Pinpoint the cell where the given text exists, returning its (x, y) midpoint coordinate. 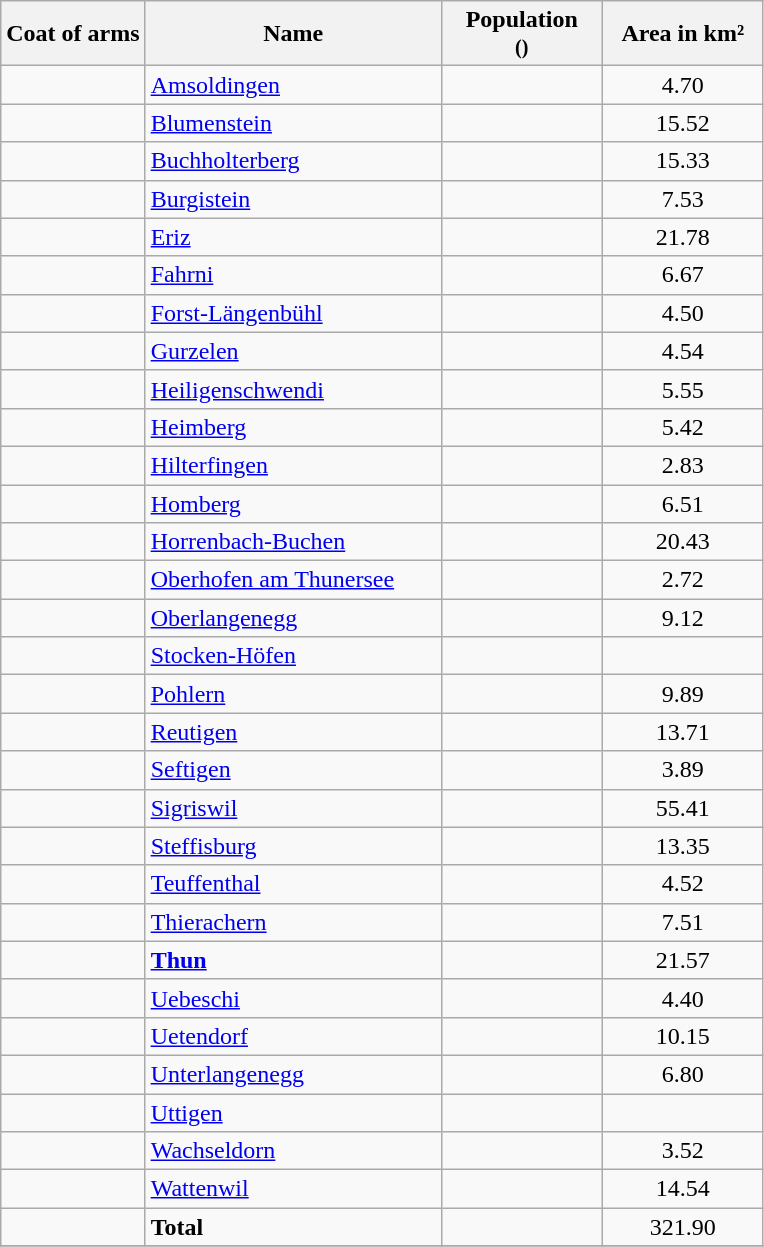
Oberlangenegg (293, 618)
2.83 (682, 465)
Hilterfingen (293, 465)
3.52 (682, 1151)
Thierachern (293, 922)
4.70 (682, 85)
13.35 (682, 846)
15.52 (682, 123)
Thun (293, 960)
Gurzelen (293, 351)
Population() (522, 34)
6.80 (682, 1074)
4.50 (682, 313)
Coat of arms (73, 34)
Amsoldingen (293, 85)
5.42 (682, 427)
4.54 (682, 351)
9.12 (682, 618)
Fahrni (293, 275)
4.52 (682, 884)
5.55 (682, 389)
21.78 (682, 237)
15.33 (682, 161)
55.41 (682, 808)
Oberhofen am Thunersee (293, 580)
Wachseldorn (293, 1151)
Name (293, 34)
Uetendorf (293, 1036)
Eriz (293, 237)
321.90 (682, 1227)
Heiligenschwendi (293, 389)
10.15 (682, 1036)
21.57 (682, 960)
2.72 (682, 580)
7.53 (682, 199)
Homberg (293, 503)
14.54 (682, 1189)
Uebeschi (293, 998)
Total (293, 1227)
20.43 (682, 542)
Buchholterberg (293, 161)
Unterlangenegg (293, 1074)
Forst-Längenbühl (293, 313)
Stocken-Höfen (293, 656)
Burgistein (293, 199)
Steffisburg (293, 846)
13.71 (682, 732)
Horrenbach-Buchen (293, 542)
Sigriswil (293, 808)
Area in km² (682, 34)
9.89 (682, 694)
Teuffenthal (293, 884)
Blumenstein (293, 123)
4.40 (682, 998)
6.51 (682, 503)
Seftigen (293, 770)
Wattenwil (293, 1189)
3.89 (682, 770)
Reutigen (293, 732)
6.67 (682, 275)
Uttigen (293, 1113)
7.51 (682, 922)
Heimberg (293, 427)
Pohlern (293, 694)
